Capture the cell that displays the provided text and extract its [X, Y] central coordinate. 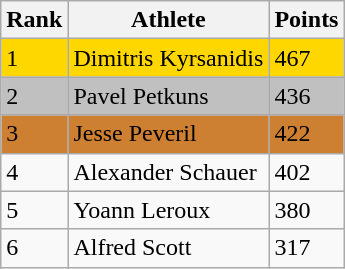
Alexander Schauer [168, 172]
Pavel Petkuns [168, 96]
402 [306, 172]
3 [34, 134]
Points [306, 20]
Alfred Scott [168, 248]
5 [34, 210]
1 [34, 58]
422 [306, 134]
Yoann Leroux [168, 210]
2 [34, 96]
Athlete [168, 20]
317 [306, 248]
Jesse Peveril [168, 134]
467 [306, 58]
6 [34, 248]
Dimitris Kyrsanidis [168, 58]
436 [306, 96]
380 [306, 210]
Rank [34, 20]
4 [34, 172]
